For the text-containing cell, return its midpoint in (x, y) coordinate format. 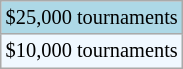
$10,000 tournaments (92, 51)
$25,000 tournaments (92, 17)
